Output the [x, y] coordinate of the center of the cell containing the given text.  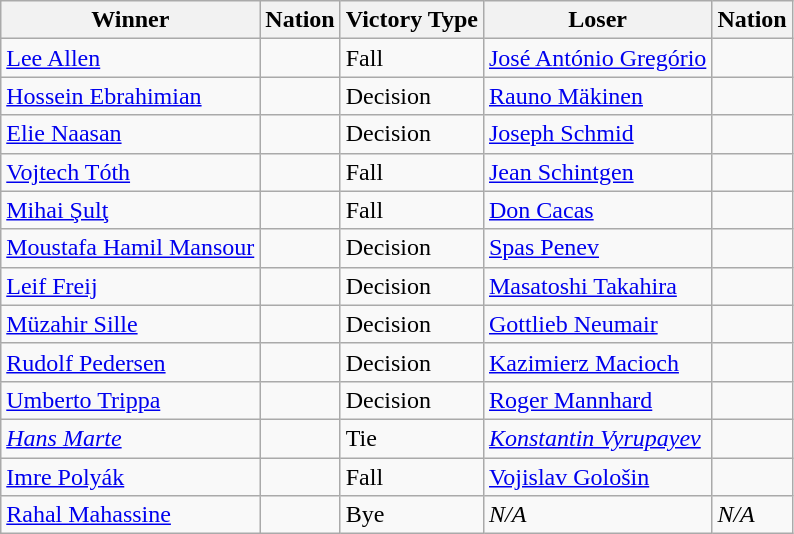
Imre Polyák [130, 477]
Umberto Trippa [130, 400]
Masatoshi Takahira [597, 286]
Rahal Mahassine [130, 515]
Müzahir Sille [130, 324]
Leif Freij [130, 286]
Hans Marte [130, 438]
Moustafa Hamil Mansour [130, 248]
Loser [597, 20]
Vojislav Gološin [597, 477]
Roger Mannhard [597, 400]
Rudolf Pedersen [130, 362]
Tie [412, 438]
Victory Type [412, 20]
Gottlieb Neumair [597, 324]
Bye [412, 515]
José António Gregório [597, 58]
Don Cacas [597, 210]
Hossein Ebrahimian [130, 96]
Winner [130, 20]
Lee Allen [130, 58]
Elie Naasan [130, 134]
Vojtech Tóth [130, 172]
Joseph Schmid [597, 134]
Mihai Şulţ [130, 210]
Kazimierz Macioch [597, 362]
Jean Schintgen [597, 172]
Spas Penev [597, 248]
Rauno Mäkinen [597, 96]
Konstantin Vyrupayev [597, 438]
